Find where the given text appears and provide that cell's center as (X, Y) coordinate. 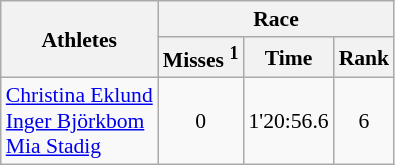
Race (276, 19)
Misses 1 (201, 58)
6 (364, 122)
Time (288, 58)
Rank (364, 58)
Christina EklundInger BjörkbomMia Stadig (80, 122)
1'20:56.6 (288, 122)
Athletes (80, 40)
0 (201, 122)
